Locate the cell with the specified text and output its (x, y) center coordinate. 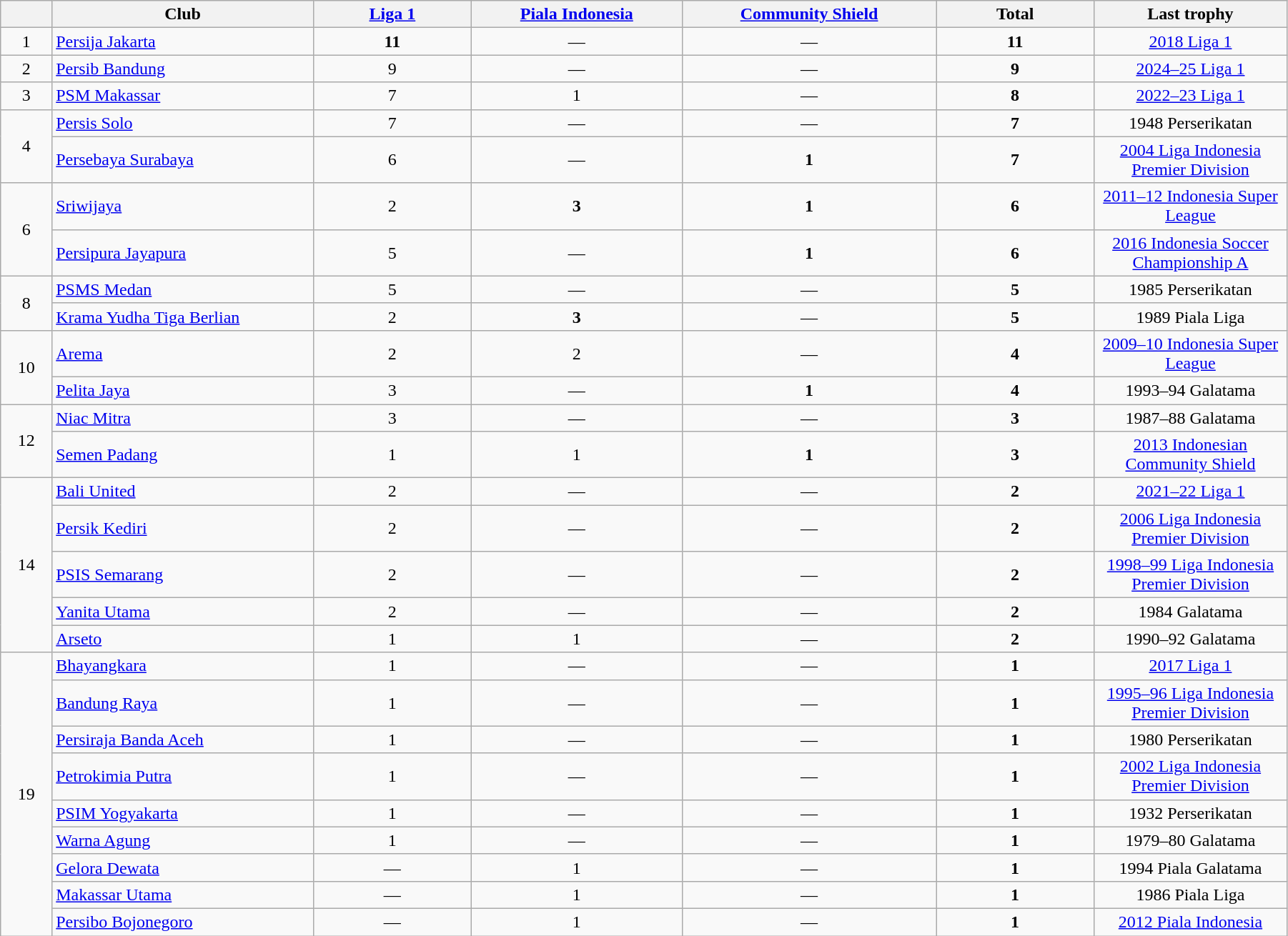
Warna Agung (183, 840)
1980 Perserikatan (1190, 740)
Persebaya Surabaya (183, 160)
1998–99 Liga Indonesia Premier Division (1190, 574)
Petrokimia Putra (183, 776)
Club (183, 14)
1993–94 Galatama (1190, 390)
Niac Mitra (183, 418)
Persibo Bojonegoro (183, 922)
2017 Liga 1 (1190, 666)
Liga 1 (393, 14)
1986 Piala Liga (1190, 895)
Community Shield (809, 14)
2006 Liga Indonesia Premier Division (1190, 529)
1984 Galatama (1190, 612)
2021–22 Liga 1 (1190, 492)
2009–10 Indonesia Super League (1190, 353)
2018 Liga 1 (1190, 41)
12 (26, 442)
1948 Perserikatan (1190, 123)
Arseto (183, 639)
Bali United (183, 492)
Persipura Jayapura (183, 253)
1994 Piala Galatama (1190, 867)
1995–96 Liga Indonesia Premier Division (1190, 703)
1987–88 Galatama (1190, 418)
Last trophy (1190, 14)
2024–25 Liga 1 (1190, 69)
2011–12 Indonesia Super League (1190, 206)
Makassar Utama (183, 895)
1990–92 Galatama (1190, 639)
2012 Piala Indonesia (1190, 922)
2002 Liga Indonesia Premier Division (1190, 776)
Krama Yudha Tiga Berlian (183, 317)
Persik Kediri (183, 529)
PSIS Semarang (183, 574)
Bandung Raya (183, 703)
Piala Indonesia (576, 14)
Pelita Jaya (183, 390)
14 (26, 565)
1989 Piala Liga (1190, 317)
Arema (183, 353)
Persija Jakarta (183, 41)
Semen Padang (183, 454)
Bhayangkara (183, 666)
1932 Perserikatan (1190, 813)
10 (26, 367)
2013 Indonesian Community Shield (1190, 454)
1979–80 Galatama (1190, 840)
PSMS Medan (183, 289)
Sriwijaya (183, 206)
Persis Solo (183, 123)
Gelora Dewata (183, 867)
PSIM Yogyakarta (183, 813)
Yanita Utama (183, 612)
2004 Liga Indonesia Premier Division (1190, 160)
Persiraja Banda Aceh (183, 740)
2022–23 Liga 1 (1190, 96)
PSM Makassar (183, 96)
1985 Perserikatan (1190, 289)
19 (26, 795)
Total (1015, 14)
Persib Bandung (183, 69)
2016 Indonesia Soccer Championship A (1190, 253)
